Provide the [X, Y] coordinate of the cell's center where the given text is located.  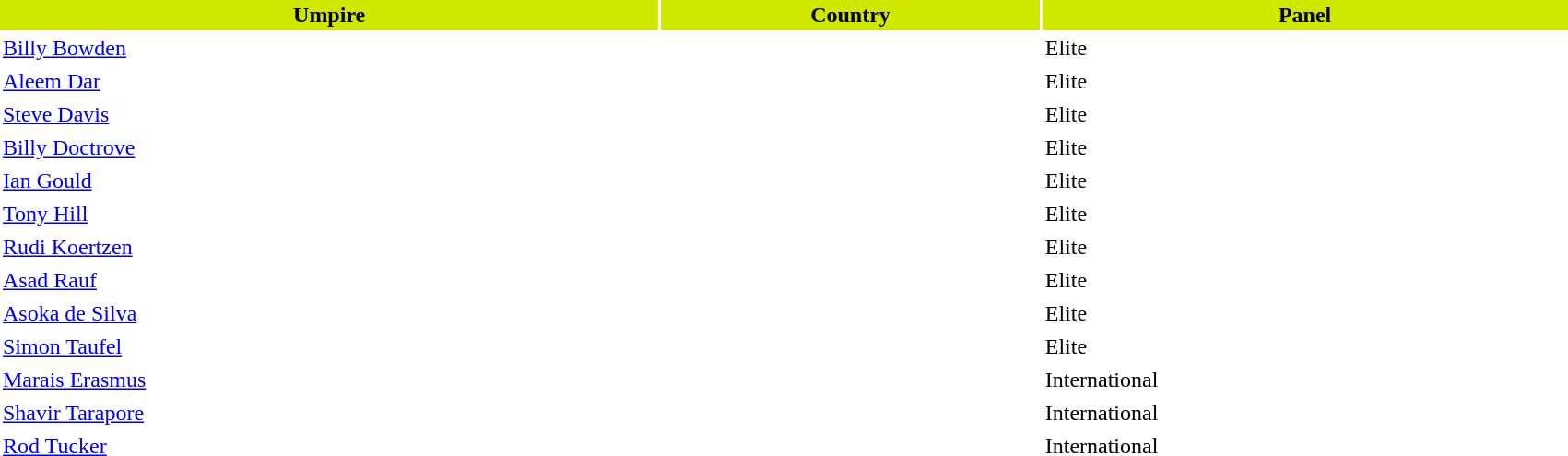
Country [850, 15]
Panel [1305, 15]
Asad Rauf [329, 280]
Simon Taufel [329, 346]
Marais Erasmus [329, 380]
Aleem Dar [329, 81]
Umpire [329, 15]
Tony Hill [329, 214]
Rudi Koertzen [329, 247]
Billy Bowden [329, 48]
Shavir Tarapore [329, 413]
Asoka de Silva [329, 313]
Ian Gould [329, 181]
Billy Doctrove [329, 147]
Steve Davis [329, 114]
